For the text-containing cell, return its midpoint in [x, y] coordinate format. 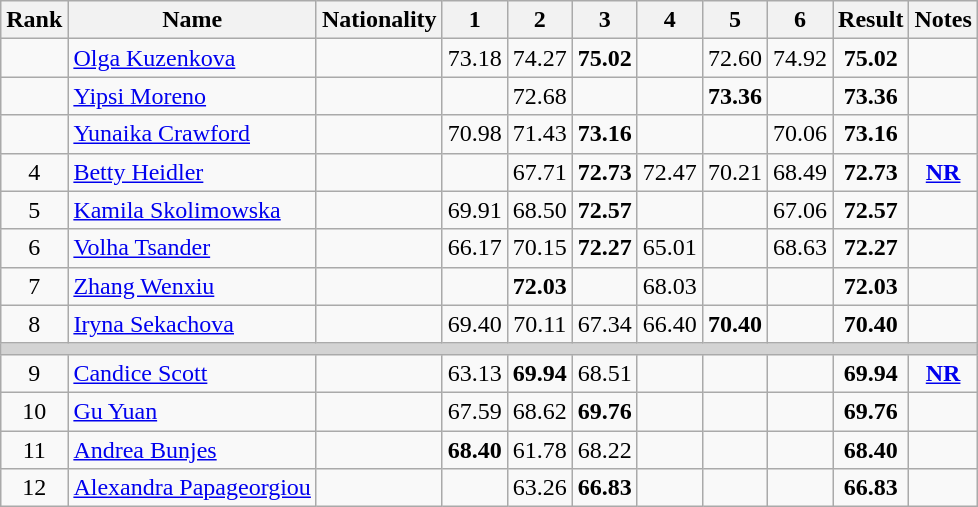
3 [604, 20]
10 [34, 411]
68.22 [604, 449]
Olga Kuzenkova [192, 58]
70.15 [540, 248]
68.62 [540, 411]
Rank [34, 20]
73.18 [474, 58]
67.06 [800, 210]
72.68 [540, 96]
72.47 [670, 172]
74.92 [800, 58]
70.21 [734, 172]
74.27 [540, 58]
11 [34, 449]
Result [871, 20]
Notes [943, 20]
63.13 [474, 373]
2 [540, 20]
69.40 [474, 324]
8 [34, 324]
63.26 [540, 488]
61.78 [540, 449]
Iryna Sekachova [192, 324]
Volha Tsander [192, 248]
12 [34, 488]
67.34 [604, 324]
Yipsi Moreno [192, 96]
67.59 [474, 411]
68.63 [800, 248]
68.03 [670, 286]
66.17 [474, 248]
Gu Yuan [192, 411]
69.91 [474, 210]
Zhang Wenxiu [192, 286]
68.50 [540, 210]
Andrea Bunjes [192, 449]
66.40 [670, 324]
71.43 [540, 134]
7 [34, 286]
Yunaika Crawford [192, 134]
Candice Scott [192, 373]
Alexandra Papageorgiou [192, 488]
70.06 [800, 134]
67.71 [540, 172]
68.49 [800, 172]
65.01 [670, 248]
68.51 [604, 373]
72.60 [734, 58]
70.11 [540, 324]
1 [474, 20]
Nationality [379, 20]
70.98 [474, 134]
Name [192, 20]
Kamila Skolimowska [192, 210]
Betty Heidler [192, 172]
9 [34, 373]
